Extract the [x, y] coordinate from the center of the cell holding the provided text.  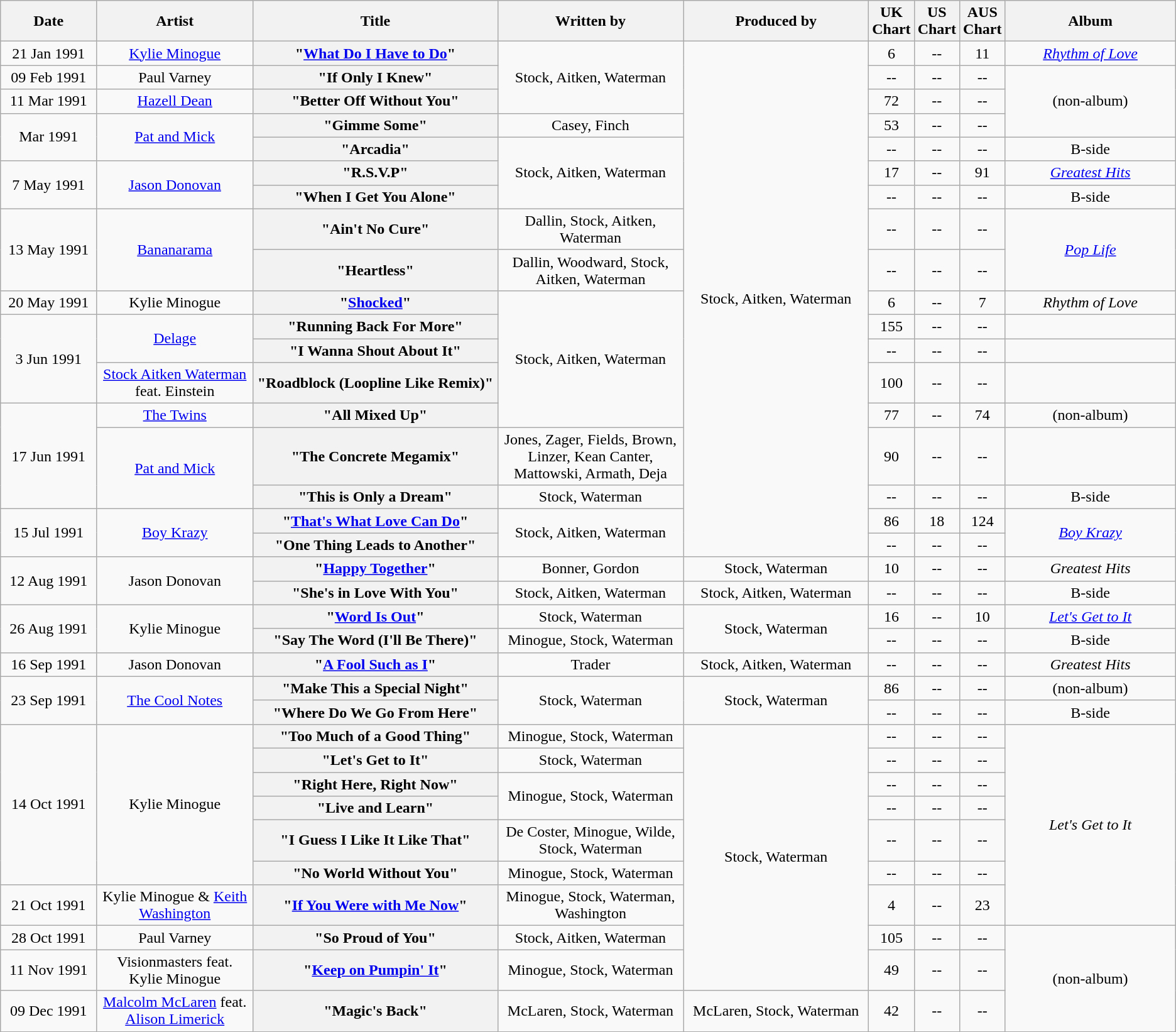
"Heartless" [376, 270]
"What Do I Have to Do" [376, 53]
74 [983, 415]
Kylie Minogue & Keith Washington [175, 905]
12 Aug 1991 [49, 581]
Casey, Finch [591, 125]
11 Nov 1991 [49, 970]
"Make This a Special Night" [376, 688]
Delage [175, 338]
UK Chart [891, 21]
28 Oct 1991 [49, 938]
14 Oct 1991 [49, 804]
23 Sep 1991 [49, 700]
49 [891, 970]
Minogue, Stock, Waterman, Washington [591, 905]
"If You Were with Me Now" [376, 905]
The Cool Notes [175, 700]
Visionmasters feat. Kylie Minogue [175, 970]
"I Wanna Shout About It" [376, 350]
"Arcadia" [376, 149]
"Keep on Pumpin' It" [376, 970]
Dallin, Stock, Aitken, Waterman [591, 229]
20 May 1991 [49, 302]
"Word Is Out" [376, 617]
Mar 1991 [49, 137]
4 [891, 905]
105 [891, 938]
3 Jun 1991 [49, 358]
Bonner, Gordon [591, 569]
21 Jan 1991 [49, 53]
US Chart [937, 21]
124 [983, 521]
"I Guess I Like It Like That" [376, 841]
AUS Chart [983, 21]
155 [891, 326]
"Gimme Some" [376, 125]
"The Concrete Megamix" [376, 456]
Written by [591, 21]
"When I Get You Alone" [376, 197]
"Running Back For More" [376, 326]
16 [891, 617]
Produced by [776, 21]
Title [376, 21]
Jones, Zager, Fields, Brown, Linzer, Kean Canter, Mattowski, Armath, Deja [591, 456]
"Shocked" [376, 302]
"Say The Word (I'll Be There)" [376, 640]
"Happy Together" [376, 569]
53 [891, 125]
7 [983, 302]
09 Dec 1991 [49, 1011]
90 [891, 456]
"Better Off Without You" [376, 101]
Stock Aitken Waterman feat. Einstein [175, 383]
"No World Without You" [376, 873]
Trader [591, 664]
Dallin, Woodward, Stock, Aitken, Waterman [591, 270]
"This is Only a Dream" [376, 497]
Artist [175, 21]
100 [891, 383]
"Live and Learn" [376, 808]
91 [983, 173]
18 [937, 521]
De Coster, Minogue, Wilde, Stock, Waterman [591, 841]
21 Oct 1991 [49, 905]
"Ain't No Cure" [376, 229]
"She's in Love With You" [376, 593]
Hazell Dean [175, 101]
Bananarama [175, 250]
"A Fool Such as I" [376, 664]
"R.S.V.P" [376, 173]
09 Feb 1991 [49, 77]
"So Proud of You" [376, 938]
23 [983, 905]
"Where Do We Go From Here" [376, 712]
"If Only I Knew" [376, 77]
The Twins [175, 415]
"Too Much of a Good Thing" [376, 736]
16 Sep 1991 [49, 664]
Album [1091, 21]
"One Thing Leads to Another" [376, 545]
77 [891, 415]
15 Jul 1991 [49, 533]
Pop Life [1091, 250]
"Magic's Back" [376, 1011]
72 [891, 101]
17 [891, 173]
11 Mar 1991 [49, 101]
"All Mixed Up" [376, 415]
"Roadblock (Loopline Like Remix)" [376, 383]
"That's What Love Can Do" [376, 521]
"Let's Get to It" [376, 760]
7 May 1991 [49, 185]
42 [891, 1011]
13 May 1991 [49, 250]
26 Aug 1991 [49, 629]
"Right Here, Right Now" [376, 784]
Date [49, 21]
Malcolm McLaren feat. Alison Limerick [175, 1011]
11 [983, 53]
17 Jun 1991 [49, 456]
